From the cell containing the given text, extract its center point as (x, y) coordinate. 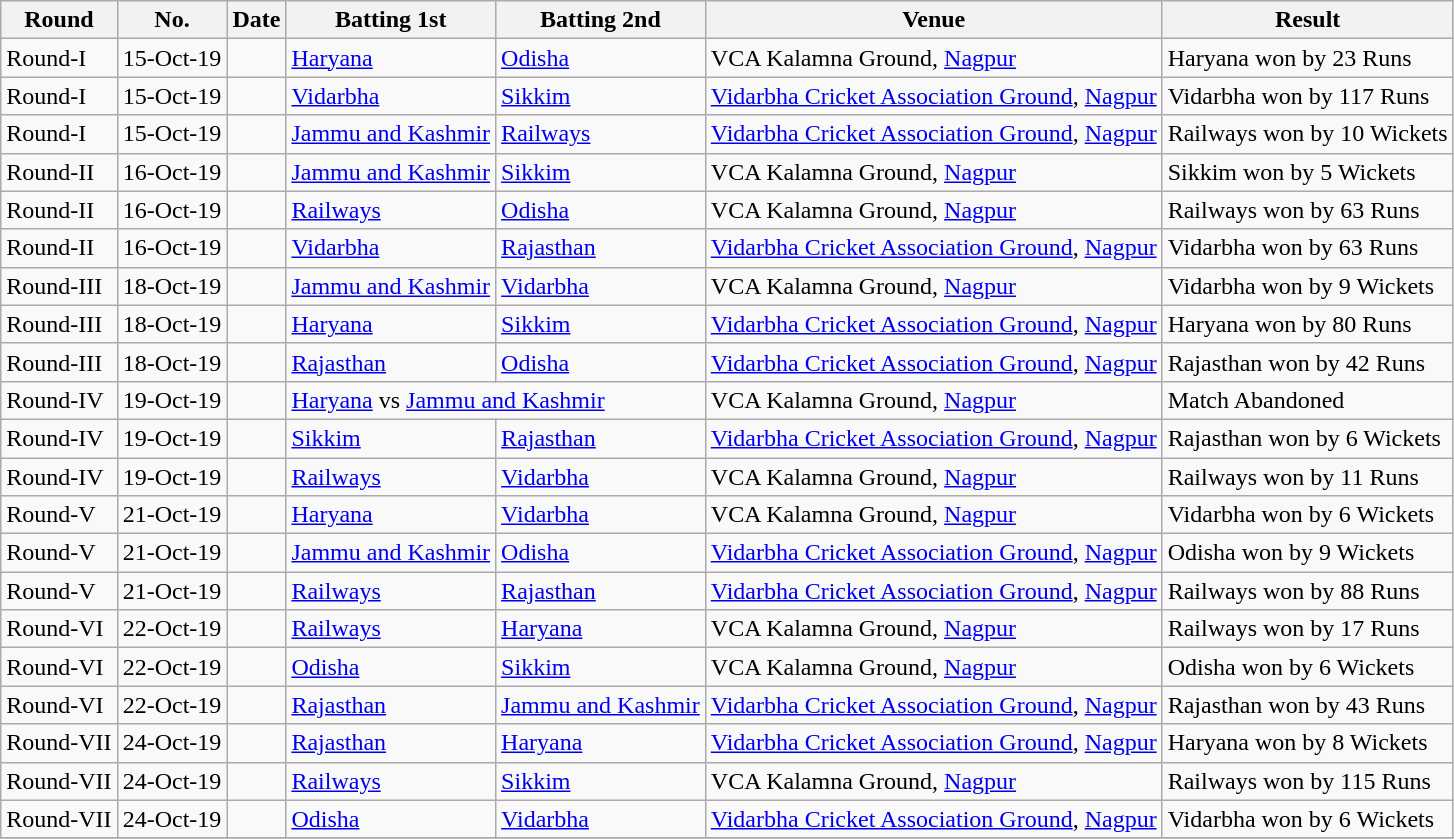
No. (172, 20)
Odisha won by 9 Wickets (1308, 553)
Date (256, 20)
Odisha won by 6 Wickets (1308, 667)
Haryana won by 80 Runs (1308, 324)
Railways won by 11 Runs (1308, 477)
Rajasthan won by 6 Wickets (1308, 438)
Haryana vs Jammu and Kashmir (496, 400)
Rajasthan won by 43 Runs (1308, 705)
Sikkim won by 5 Wickets (1308, 172)
Railways won by 115 Runs (1308, 781)
Vidarbha won by 63 Runs (1308, 248)
Railways won by 17 Runs (1308, 629)
Venue (934, 20)
Match Abandoned (1308, 400)
Haryana won by 8 Wickets (1308, 743)
Result (1308, 20)
Batting 1st (391, 20)
Rajasthan won by 42 Runs (1308, 362)
Railways won by 10 Wickets (1308, 134)
Round (59, 20)
Haryana won by 23 Runs (1308, 58)
Batting 2nd (601, 20)
Railways won by 63 Runs (1308, 210)
Railways won by 88 Runs (1308, 591)
Vidarbha won by 9 Wickets (1308, 286)
Vidarbha won by 117 Runs (1308, 96)
